Detect which cell encompasses the target text, then output its [X, Y] center coordinate. 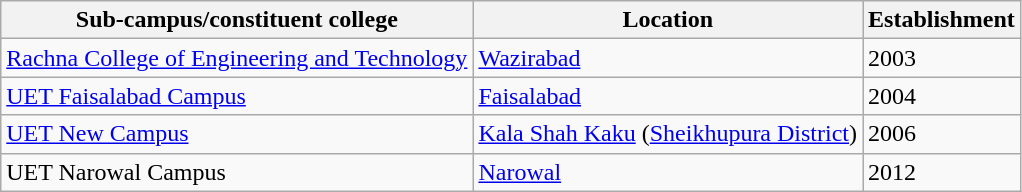
Wazirabad [668, 58]
Sub-campus/constituent college [237, 20]
2006 [942, 134]
Rachna College of Engineering and Technology [237, 58]
Kala Shah Kaku (Sheikhupura District) [668, 134]
Faisalabad [668, 96]
UET Narowal Campus [237, 172]
Narowal [668, 172]
2004 [942, 96]
UET New Campus [237, 134]
Location [668, 20]
Establishment [942, 20]
2003 [942, 58]
UET Faisalabad Campus [237, 96]
2012 [942, 172]
